Return the [x, y] coordinate for the center point of the cell that contains the specified text.  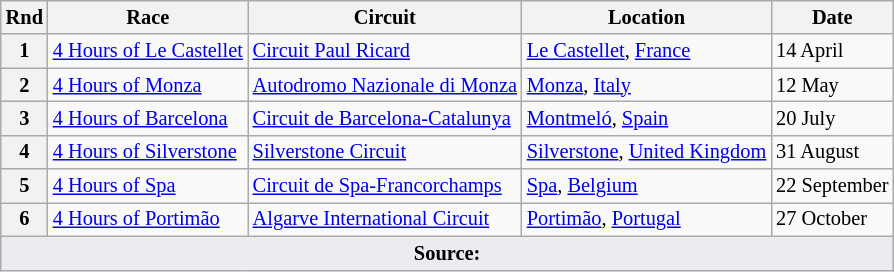
Date [832, 17]
12 May [832, 85]
4 Hours of Silverstone [148, 152]
4 Hours of Le Castellet [148, 51]
Portimão, Portugal [646, 219]
4 Hours of Monza [148, 85]
Circuit de Barcelona-Catalunya [385, 118]
Le Castellet, France [646, 51]
Silverstone, United Kingdom [646, 152]
Circuit [385, 17]
4 Hours of Barcelona [148, 118]
4 Hours of Spa [148, 186]
31 August [832, 152]
Circuit Paul Ricard [385, 51]
20 July [832, 118]
3 [24, 118]
4 Hours of Portimão [148, 219]
Spa, Belgium [646, 186]
Source: [448, 253]
Race [148, 17]
2 [24, 85]
Algarve International Circuit [385, 219]
Circuit de Spa-Francorchamps [385, 186]
Autodromo Nazionale di Monza [385, 85]
Silverstone Circuit [385, 152]
14 April [832, 51]
1 [24, 51]
Monza, Italy [646, 85]
Montmeló, Spain [646, 118]
22 September [832, 186]
4 [24, 152]
Rnd [24, 17]
27 October [832, 219]
5 [24, 186]
6 [24, 219]
Location [646, 17]
